Search for the cell housing the specified text and yield its (x, y) center coordinate. 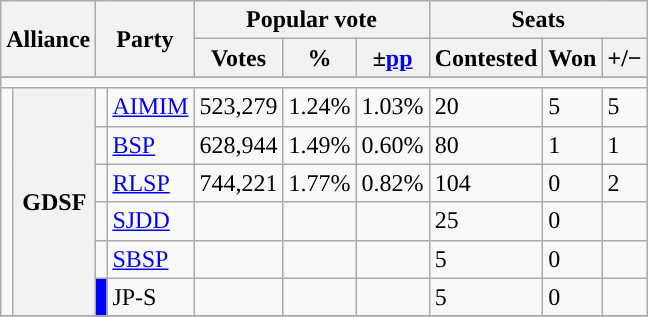
±pp (392, 58)
SJDD (150, 221)
Seats (538, 20)
0.60% (392, 145)
80 (486, 145)
RLSP (150, 183)
% (320, 58)
GDSF (54, 202)
JP-S (150, 297)
AIMIM (150, 107)
628,944 (238, 145)
Alliance (48, 39)
744,221 (238, 183)
2 (624, 183)
Party (145, 39)
1.24% (320, 107)
Popular vote (312, 20)
25 (486, 221)
Contested (486, 58)
104 (486, 183)
523,279 (238, 107)
SBSP (150, 259)
1.77% (320, 183)
20 (486, 107)
Votes (238, 58)
Won (572, 58)
1.03% (392, 107)
1.49% (320, 145)
+/− (624, 58)
BSP (150, 145)
0.82% (392, 183)
